From the cell containing the given text, extract its center point as (x, y) coordinate. 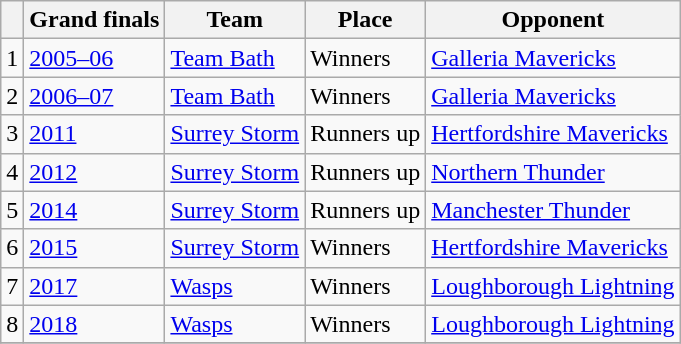
2018 (94, 324)
2012 (94, 172)
5 (12, 210)
Place (366, 20)
2017 (94, 286)
2006–07 (94, 96)
6 (12, 248)
3 (12, 134)
Team (235, 20)
Grand finals (94, 20)
1 (12, 58)
2014 (94, 210)
4 (12, 172)
Manchester Thunder (553, 210)
Opponent (553, 20)
Northern Thunder (553, 172)
2 (12, 96)
8 (12, 324)
2015 (94, 248)
2011 (94, 134)
7 (12, 286)
2005–06 (94, 58)
